Pinpoint the cell where the given text exists, returning its [x, y] midpoint coordinate. 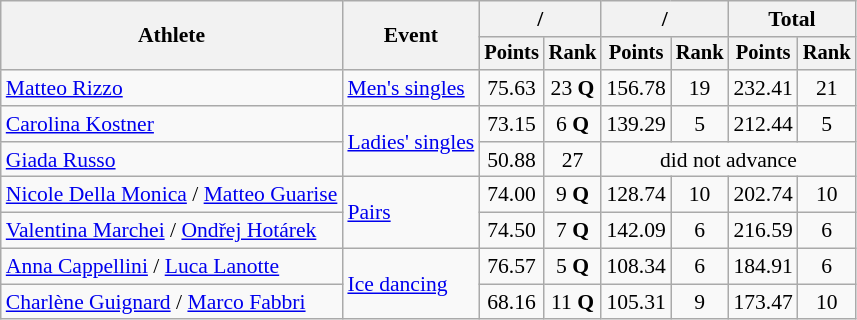
19 [700, 88]
5 Q [573, 267]
68.16 [511, 302]
6 Q [573, 124]
Giada Russo [172, 160]
Ice dancing [410, 284]
75.63 [511, 88]
Total [792, 19]
232.41 [762, 88]
74.00 [511, 195]
Carolina Kostner [172, 124]
9 Q [573, 195]
184.91 [762, 267]
156.78 [636, 88]
did not advance [728, 160]
128.74 [636, 195]
Event [410, 36]
27 [573, 160]
11 Q [573, 302]
50.88 [511, 160]
105.31 [636, 302]
142.09 [636, 231]
Anna Cappellini / Luca Lanotte [172, 267]
Charlène Guignard / Marco Fabbri [172, 302]
Ladies' singles [410, 142]
Pairs [410, 212]
21 [827, 88]
7 Q [573, 231]
Valentina Marchei / Ondřej Hotárek [172, 231]
23 Q [573, 88]
74.50 [511, 231]
108.34 [636, 267]
212.44 [762, 124]
173.47 [762, 302]
Matteo Rizzo [172, 88]
Men's singles [410, 88]
216.59 [762, 231]
73.15 [511, 124]
76.57 [511, 267]
Athlete [172, 36]
9 [700, 302]
139.29 [636, 124]
Nicole Della Monica / Matteo Guarise [172, 195]
202.74 [762, 195]
